Identify which cell holds the provided text, then report its (X, Y) central coordinate. 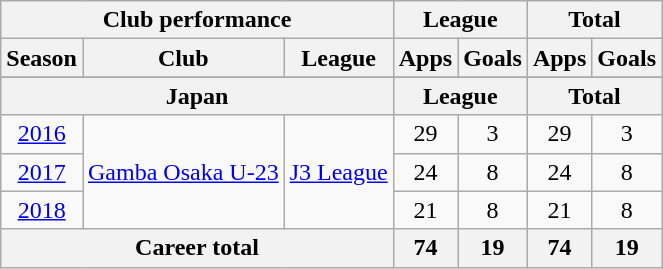
Japan (197, 96)
2016 (42, 134)
Season (42, 58)
2018 (42, 210)
Career total (197, 248)
J3 League (338, 172)
Club performance (197, 20)
2017 (42, 172)
Gamba Osaka U-23 (183, 172)
Club (183, 58)
